Extract the (x, y) coordinate from the center of the cell holding the provided text.  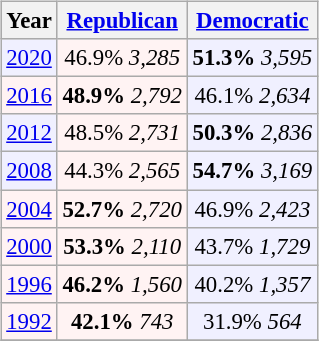
1992 (29, 321)
46.1% 2,634 (252, 96)
40.2% 1,357 (252, 284)
2020 (29, 58)
53.3% 2,110 (122, 246)
46.9% 3,285 (122, 58)
2008 (29, 171)
44.3% 2,565 (122, 171)
Year (29, 21)
Democratic (252, 21)
48.9% 2,792 (122, 96)
52.7% 2,720 (122, 209)
2012 (29, 133)
2000 (29, 246)
50.3% 2,836 (252, 133)
42.1% 743 (122, 321)
2004 (29, 209)
31.9% 564 (252, 321)
46.9% 2,423 (252, 209)
48.5% 2,731 (122, 133)
43.7% 1,729 (252, 246)
54.7% 3,169 (252, 171)
Republican (122, 21)
51.3% 3,595 (252, 58)
46.2% 1,560 (122, 284)
2016 (29, 96)
1996 (29, 284)
